From the cell containing the given text, extract its center point as [X, Y] coordinate. 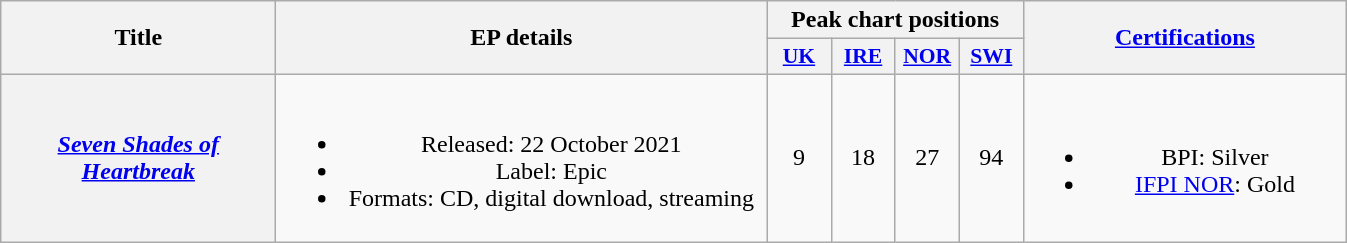
Released: 22 October 2021Label: EpicFormats: CD, digital download, streaming [522, 158]
Seven Shades of Heartbreak [138, 158]
UK [799, 57]
94 [991, 158]
Title [138, 38]
27 [927, 158]
18 [863, 158]
SWI [991, 57]
Peak chart positions [895, 20]
EP details [522, 38]
NOR [927, 57]
IRE [863, 57]
BPI: SilverIFPI NOR: Gold [1184, 158]
9 [799, 158]
Certifications [1184, 38]
